Determine the [x, y] coordinate at the center of the cell enclosing the given text.  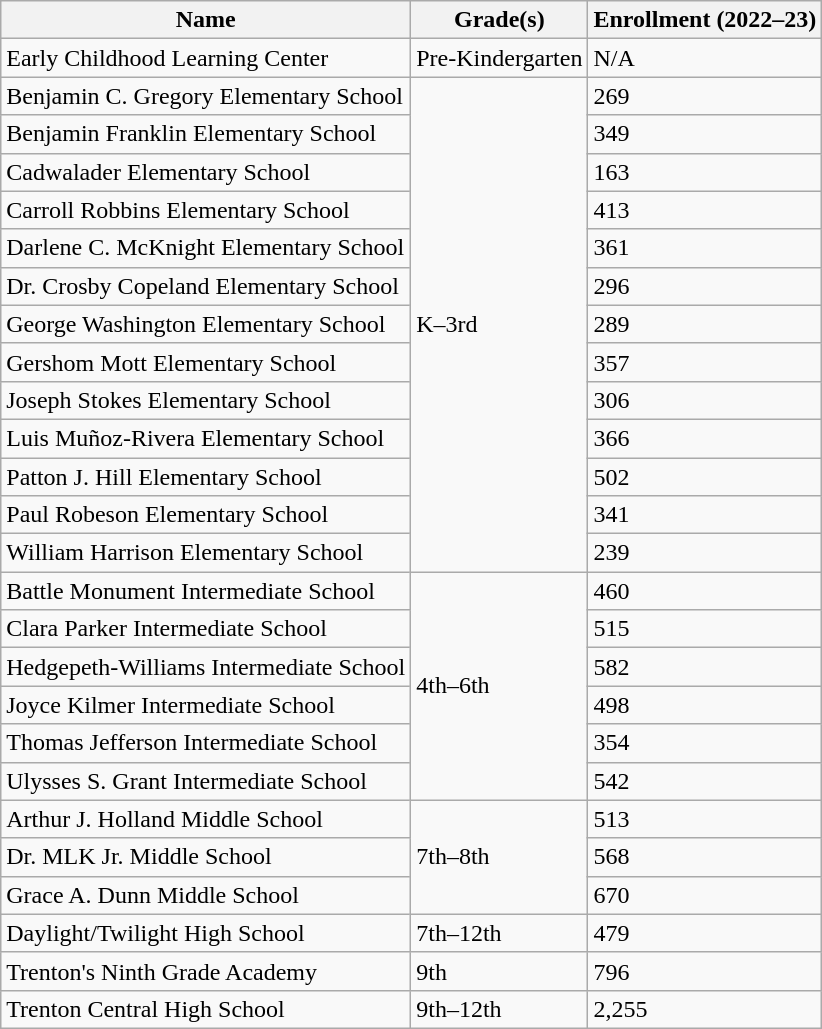
796 [705, 971]
Battle Monument Intermediate School [206, 591]
542 [705, 781]
Joseph Stokes Elementary School [206, 400]
413 [705, 210]
Name [206, 20]
361 [705, 248]
9th–12th [500, 1009]
460 [705, 591]
502 [705, 477]
306 [705, 400]
Patton J. Hill Elementary School [206, 477]
Pre-Kindergarten [500, 58]
4th–6th [500, 686]
Dr. MLK Jr. Middle School [206, 857]
Benjamin C. Gregory Elementary School [206, 96]
Early Childhood Learning Center [206, 58]
479 [705, 933]
Luis Muñoz-Rivera Elementary School [206, 438]
670 [705, 895]
Daylight/Twilight High School [206, 933]
N/A [705, 58]
568 [705, 857]
Carroll Robbins Elementary School [206, 210]
Trenton's Ninth Grade Academy [206, 971]
269 [705, 96]
582 [705, 667]
William Harrison Elementary School [206, 553]
9th [500, 971]
K–3rd [500, 324]
349 [705, 134]
Enrollment (2022–23) [705, 20]
Gershom Mott Elementary School [206, 362]
Hedgepeth-Williams Intermediate School [206, 667]
Grace A. Dunn Middle School [206, 895]
Grade(s) [500, 20]
Benjamin Franklin Elementary School [206, 134]
Darlene C. McKnight Elementary School [206, 248]
513 [705, 819]
7th–8th [500, 857]
Thomas Jefferson Intermediate School [206, 743]
Joyce Kilmer Intermediate School [206, 705]
Trenton Central High School [206, 1009]
Clara Parker Intermediate School [206, 629]
2,255 [705, 1009]
357 [705, 362]
Dr. Crosby Copeland Elementary School [206, 286]
366 [705, 438]
163 [705, 172]
296 [705, 286]
Cadwalader Elementary School [206, 172]
Paul Robeson Elementary School [206, 515]
239 [705, 553]
498 [705, 705]
515 [705, 629]
Arthur J. Holland Middle School [206, 819]
354 [705, 743]
341 [705, 515]
Ulysses S. Grant Intermediate School [206, 781]
George Washington Elementary School [206, 324]
7th–12th [500, 933]
289 [705, 324]
